Detect which cell encompasses the target text, then output its (x, y) center coordinate. 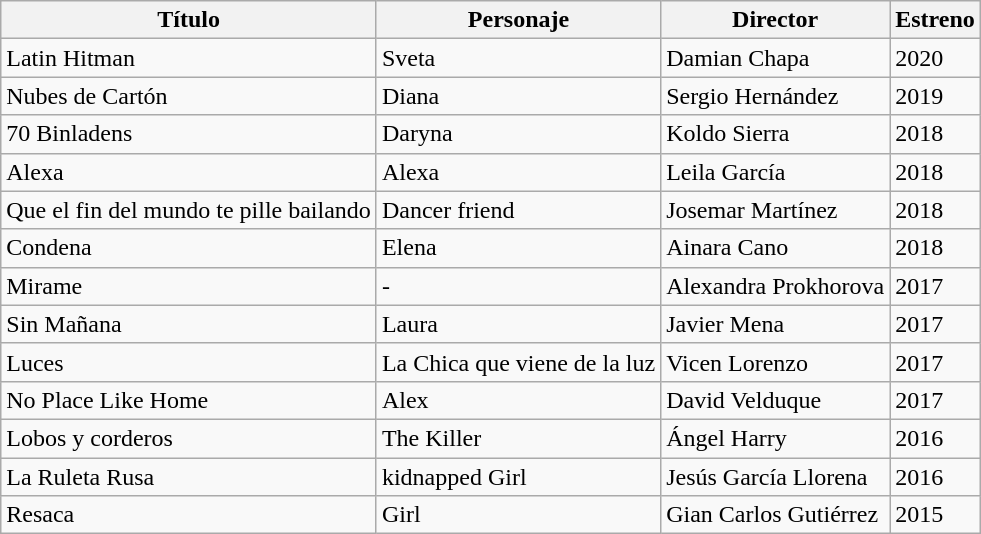
Koldo Sierra (776, 134)
70 Binladens (189, 134)
Laura (518, 324)
The Killer (518, 438)
Diana (518, 96)
Sergio Hernández (776, 96)
- (518, 286)
Gian Carlos Gutiérrez (776, 515)
2019 (936, 96)
Girl (518, 515)
Título (189, 20)
2020 (936, 58)
Latin Hitman (189, 58)
Alex (518, 400)
Mirame (189, 286)
2015 (936, 515)
Director (776, 20)
Alexandra Prokhorova (776, 286)
Ángel Harry (776, 438)
Vicen Lorenzo (776, 362)
Resaca (189, 515)
La Chica que viene de la luz (518, 362)
Estreno (936, 20)
Ainara Cano (776, 248)
Condena (189, 248)
kidnapped Girl (518, 477)
Personaje (518, 20)
La Ruleta Rusa (189, 477)
Sveta (518, 58)
Lobos y corderos (189, 438)
Dancer friend (518, 210)
David Velduque (776, 400)
No Place Like Home (189, 400)
Jesús García Llorena (776, 477)
Luces (189, 362)
Javier Mena (776, 324)
Daryna (518, 134)
Elena (518, 248)
Damian Chapa (776, 58)
Sin Mañana (189, 324)
Nubes de Cartón (189, 96)
Que el fin del mundo te pille bailando (189, 210)
Leila García (776, 172)
Josemar Martínez (776, 210)
